Find where the given text appears and provide that cell's center as [X, Y] coordinate. 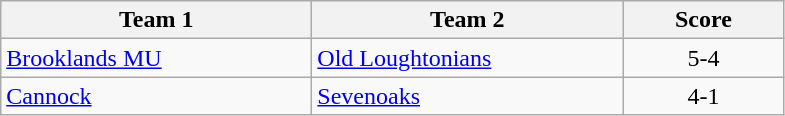
Sevenoaks [468, 96]
Team 1 [156, 20]
Cannock [156, 96]
4-1 [704, 96]
Score [704, 20]
Team 2 [468, 20]
Old Loughtonians [468, 58]
Brooklands MU [156, 58]
5-4 [704, 58]
